Find where the given text appears and provide that cell's center as (x, y) coordinate. 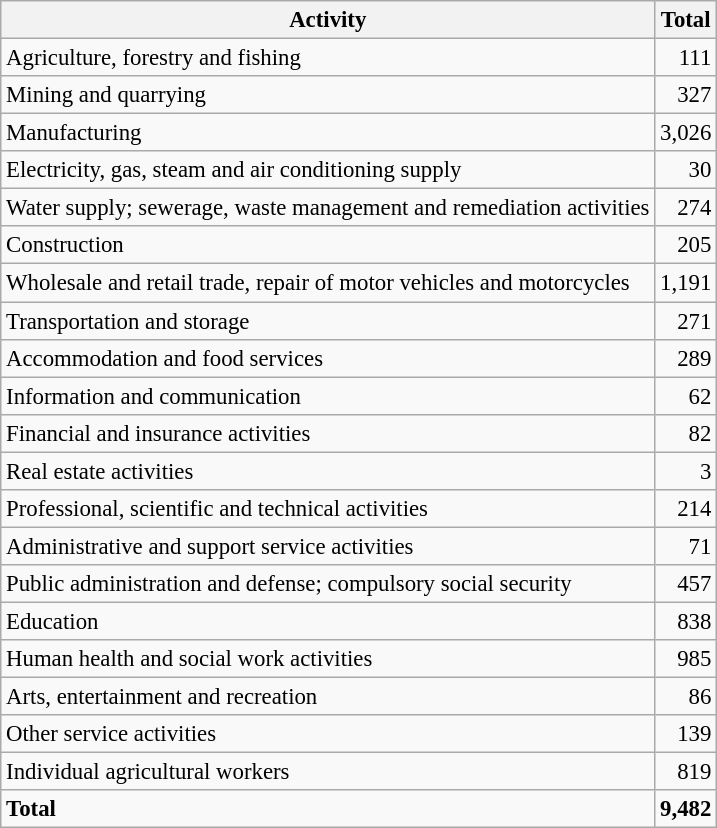
457 (686, 584)
3 (686, 471)
Mining and quarrying (328, 95)
62 (686, 396)
82 (686, 433)
Individual agricultural workers (328, 772)
Activity (328, 20)
Electricity, gas, steam and air conditioning supply (328, 170)
9,482 (686, 809)
111 (686, 58)
Transportation and storage (328, 321)
Construction (328, 245)
819 (686, 772)
Human health and social work activities (328, 659)
Wholesale and retail trade, repair of motor vehicles and motorcycles (328, 283)
985 (686, 659)
Manufacturing (328, 133)
Information and communication (328, 396)
Real estate activities (328, 471)
86 (686, 697)
271 (686, 321)
Education (328, 621)
71 (686, 546)
Public administration and defense; compulsory social security (328, 584)
214 (686, 509)
289 (686, 358)
30 (686, 170)
Other service activities (328, 734)
Financial and insurance activities (328, 433)
838 (686, 621)
1,191 (686, 283)
Professional, scientific and technical activities (328, 509)
Arts, entertainment and recreation (328, 697)
Accommodation and food services (328, 358)
274 (686, 208)
139 (686, 734)
Administrative and support service activities (328, 546)
205 (686, 245)
327 (686, 95)
Water supply; sewerage, waste management and remediation activities (328, 208)
3,026 (686, 133)
Agriculture, forestry and fishing (328, 58)
